Locate the cell with the specified text and output its [x, y] center coordinate. 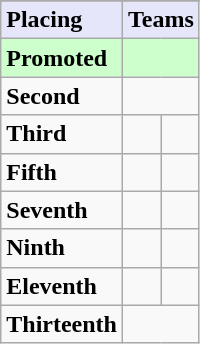
Fifth [62, 172]
Placing [62, 20]
Teams [160, 20]
Second [62, 96]
Thirteenth [62, 324]
Third [62, 134]
Eleventh [62, 286]
Seventh [62, 210]
Promoted [62, 58]
Ninth [62, 248]
